Provide the (x, y) coordinate of the cell's center where the given text is located.  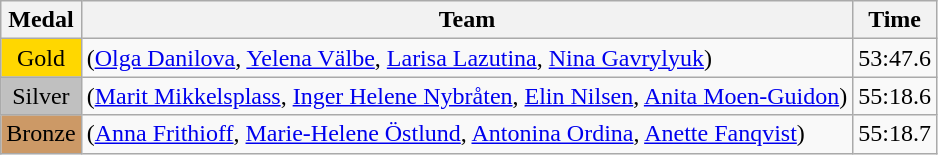
(Marit Mikkelsplass, Inger Helene Nybråten, Elin Nilsen, Anita Moen-Guidon) (467, 96)
Silver (41, 96)
55:18.6 (895, 96)
Team (467, 20)
55:18.7 (895, 134)
53:47.6 (895, 58)
Time (895, 20)
Gold (41, 58)
(Anna Frithioff, Marie-Helene Östlund, Antonina Ordina, Anette Fanqvist) (467, 134)
Medal (41, 20)
Bronze (41, 134)
(Olga Danilova, Yelena Välbe, Larisa Lazutina, Nina Gavrylyuk) (467, 58)
